Pinpoint the cell where the given text exists, returning its (x, y) midpoint coordinate. 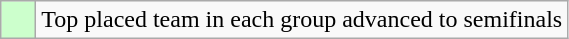
Top placed team in each group advanced to semifinals (302, 20)
